For the text-containing cell, return its midpoint in (x, y) coordinate format. 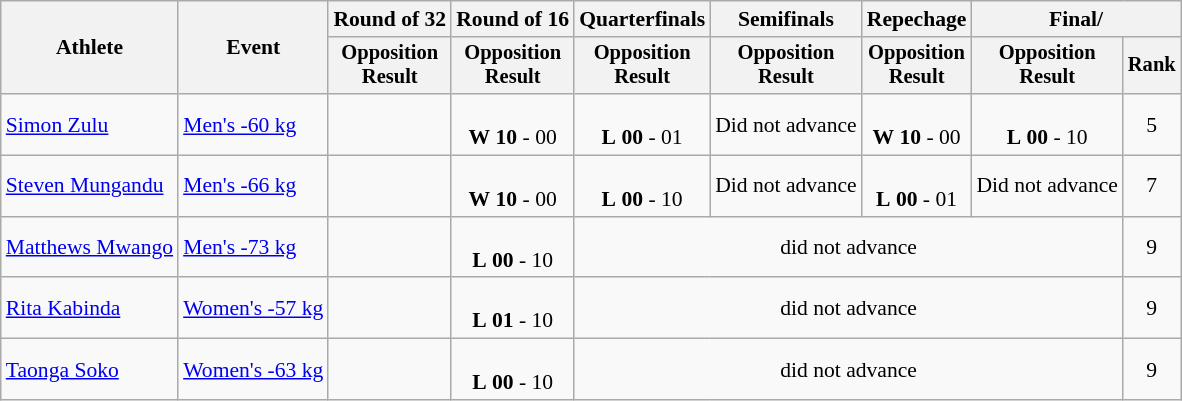
Athlete (90, 48)
Matthews Mwango (90, 248)
Semifinals (786, 19)
Men's -66 kg (253, 186)
L 01 - 10 (512, 308)
Round of 16 (512, 19)
Round of 32 (390, 19)
Final/ (1076, 19)
Women's -63 kg (253, 370)
Simon Zulu (90, 124)
7 (1152, 186)
Quarterfinals (642, 19)
Men's -60 kg (253, 124)
Rank (1152, 66)
Men's -73 kg (253, 248)
Women's -57 kg (253, 308)
Taonga Soko (90, 370)
Rita Kabinda (90, 308)
5 (1152, 124)
Steven Mungandu (90, 186)
Event (253, 48)
Repechage (917, 19)
